Return the [x, y] coordinate for the center point of the cell that contains the specified text.  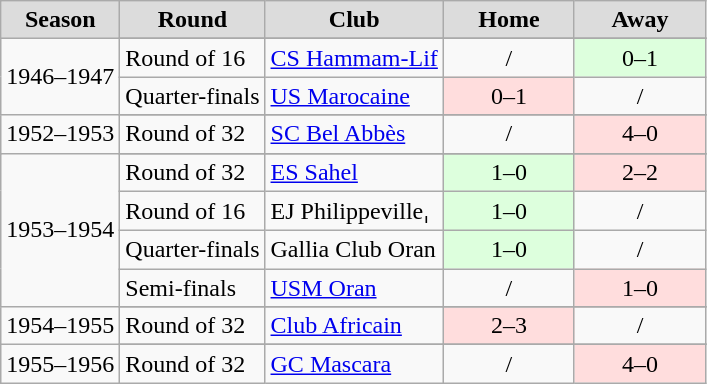
SC Bel Abbès [354, 134]
1953–1954 [60, 230]
USM Oran [354, 288]
Gallia Club Oran [354, 250]
GC Mascara [354, 364]
Home [508, 20]
Club [354, 20]
1954–1955 [60, 326]
1952–1953 [60, 134]
2–2 [640, 172]
Season [60, 20]
Round [192, 20]
US Marocaine [354, 96]
Semi-finals [192, 288]
EJ Philippevilleˌ [354, 211]
2–3 [508, 326]
CS Hammam-Lif [354, 58]
Away [640, 20]
1946–1947 [60, 77]
Club Africain [354, 326]
1955–1956 [60, 364]
ES Sahel [354, 172]
